Return the (x, y) coordinate for the center point of the cell that contains the specified text.  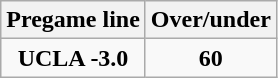
Pregame line (74, 20)
UCLA -3.0 (74, 58)
Over/under (210, 20)
60 (210, 58)
